Pinpoint the cell where the given text exists, returning its (X, Y) midpoint coordinate. 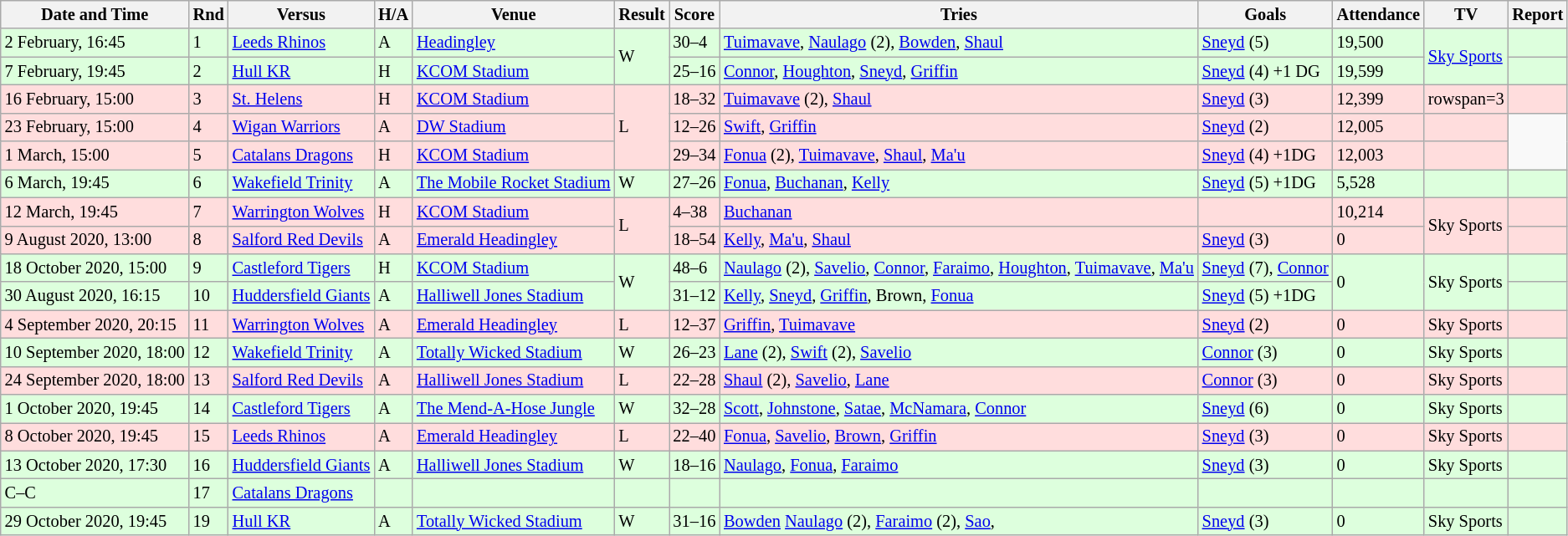
Scott, Johnstone, Satae, McNamara, Connor (959, 409)
Date and Time (95, 14)
5 (209, 156)
The Mend-A-Hose Jungle (514, 409)
rowspan=3 (1466, 99)
4 (209, 127)
Sneyd (6) (1265, 409)
6 March, 19:45 (95, 183)
12,003 (1379, 156)
Naulago, Fonua, Faraimo (959, 465)
Tuimavave, Naulago (2), Bowden, Shaul (959, 43)
13 (209, 380)
25–16 (694, 71)
Bowden Naulago (2), Faraimo (2), Sao, (959, 521)
23 February, 15:00 (95, 127)
14 (209, 409)
19 (209, 521)
30 August 2020, 16:15 (95, 296)
16 February, 15:00 (95, 99)
10 (209, 296)
2 February, 16:45 (95, 43)
18 October 2020, 15:00 (95, 268)
Kelly, Ma'u, Shaul (959, 240)
Sneyd (4) +1DG (1265, 156)
4–38 (694, 212)
Swift, Griffin (959, 127)
26–23 (694, 352)
8 October 2020, 19:45 (95, 436)
31–16 (694, 521)
12 March, 19:45 (95, 212)
7 February, 19:45 (95, 71)
15 (209, 436)
19,500 (1379, 43)
Griffin, Tuimavave (959, 324)
Result (641, 14)
Rnd (209, 14)
12,005 (1379, 127)
TV (1466, 14)
H/A (393, 14)
Sneyd (4) +1 DG (1265, 71)
18–16 (694, 465)
Fonua, Buchanan, Kelly (959, 183)
The Mobile Rocket Stadium (514, 183)
DW Stadium (514, 127)
24 September 2020, 18:00 (95, 380)
Buchanan (959, 212)
10 September 2020, 18:00 (95, 352)
Lane (2), Swift (2), Savelio (959, 352)
19,599 (1379, 71)
32–28 (694, 409)
1 March, 15:00 (95, 156)
Score (694, 14)
Sneyd (5) (1265, 43)
St. Helens (301, 99)
Tuimavave (2), Shaul (959, 99)
Versus (301, 14)
9 (209, 268)
Wigan Warriors (301, 127)
6 (209, 183)
Shaul (2), Savelio, Lane (959, 380)
7 (209, 212)
29 October 2020, 19:45 (95, 521)
Sneyd (7), Connor (1265, 268)
Fonua (2), Tuimavave, Shaul, Ma'u (959, 156)
5,528 (1379, 183)
Connor, Houghton, Sneyd, Griffin (959, 71)
18–32 (694, 99)
48–6 (694, 268)
22–40 (694, 436)
12–37 (694, 324)
27–26 (694, 183)
17 (209, 493)
Tries (959, 14)
2 (209, 71)
1 October 2020, 19:45 (95, 409)
1 (209, 43)
22–28 (694, 380)
18–54 (694, 240)
31–12 (694, 296)
Naulago (2), Savelio, Connor, Faraimo, Houghton, Tuimavave, Ma'u (959, 268)
Fonua, Savelio, Brown, Griffin (959, 436)
Kelly, Sneyd, Griffin, Brown, Fonua (959, 296)
Attendance (1379, 14)
Report (1538, 14)
30–4 (694, 43)
11 (209, 324)
Goals (1265, 14)
13 October 2020, 17:30 (95, 465)
29–34 (694, 156)
Venue (514, 14)
12,399 (1379, 99)
9 August 2020, 13:00 (95, 240)
Headingley (514, 43)
12–26 (694, 127)
3 (209, 99)
16 (209, 465)
4 September 2020, 20:15 (95, 324)
8 (209, 240)
12 (209, 352)
10,214 (1379, 212)
C–C (95, 493)
